Search for the cell housing the specified text and yield its (X, Y) center coordinate. 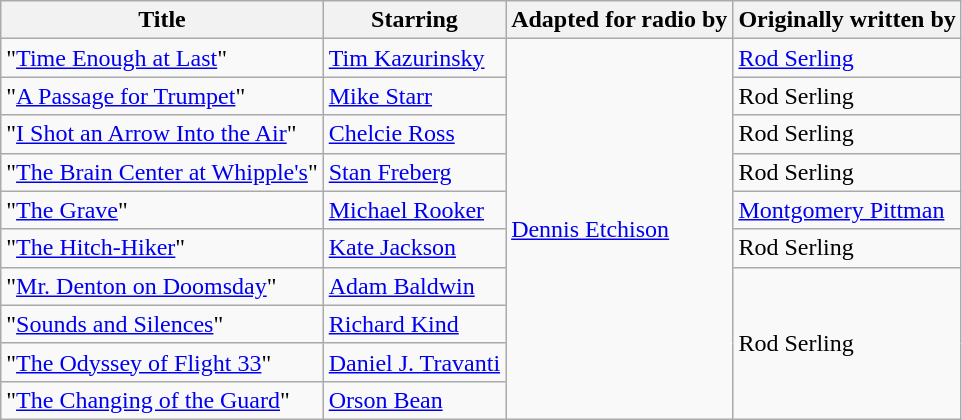
Title (162, 20)
"The Hitch-Hiker" (162, 248)
Chelcie Ross (414, 134)
"I Shot an Arrow Into the Air" (162, 134)
Starring (414, 20)
Mike Starr (414, 96)
Kate Jackson (414, 248)
"Mr. Denton on Doomsday" (162, 286)
Richard Kind (414, 324)
"The Odyssey of Flight 33" (162, 362)
Daniel J. Travanti (414, 362)
"The Brain Center at Whipple's" (162, 172)
Adapted for radio by (620, 20)
Orson Bean (414, 400)
"The Grave" (162, 210)
Tim Kazurinsky (414, 58)
"Sounds and Silences" (162, 324)
Dennis Etchison (620, 230)
Michael Rooker (414, 210)
"Time Enough at Last" (162, 58)
Originally written by (847, 20)
Montgomery Pittman (847, 210)
"A Passage for Trumpet" (162, 96)
"The Changing of the Guard" (162, 400)
Stan Freberg (414, 172)
Adam Baldwin (414, 286)
